Detect which cell encompasses the target text, then output its [x, y] center coordinate. 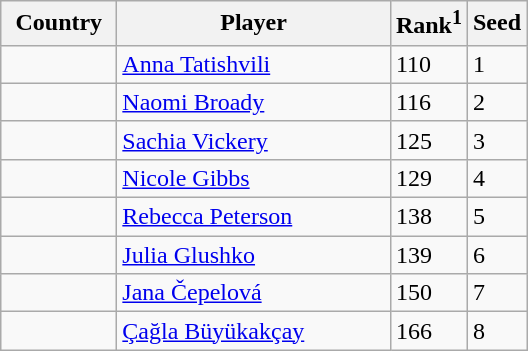
1 [496, 64]
4 [496, 178]
138 [428, 217]
129 [428, 178]
Çağla Büyükakçay [254, 331]
Naomi Broady [254, 102]
8 [496, 331]
139 [428, 255]
7 [496, 293]
Jana Čepelová [254, 293]
116 [428, 102]
Rank1 [428, 24]
110 [428, 64]
150 [428, 293]
2 [496, 102]
5 [496, 217]
Sachia Vickery [254, 140]
Country [59, 24]
Seed [496, 24]
125 [428, 140]
166 [428, 331]
Nicole Gibbs [254, 178]
Anna Tatishvili [254, 64]
6 [496, 255]
Rebecca Peterson [254, 217]
3 [496, 140]
Player [254, 24]
Julia Glushko [254, 255]
